Output the (X, Y) coordinate of the center of the cell containing the given text.  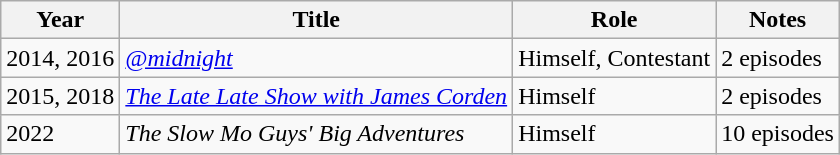
Notes (778, 20)
Role (614, 20)
10 episodes (778, 134)
2022 (60, 134)
@midnight (316, 58)
Title (316, 20)
Himself, Contestant (614, 58)
The Late Late Show with James Corden (316, 96)
The Slow Mo Guys' Big Adventures (316, 134)
Year (60, 20)
2015, 2018 (60, 96)
2014, 2016 (60, 58)
